Locate the cell with the specified text and output its [x, y] center coordinate. 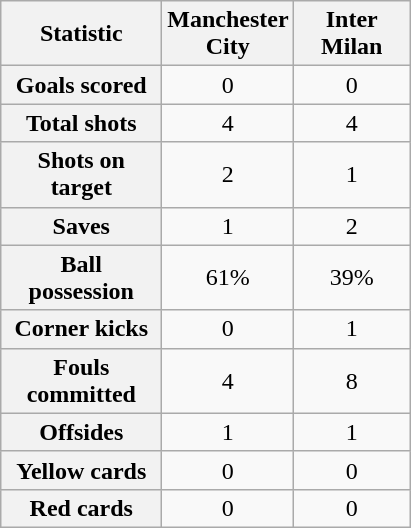
Shots on target [82, 174]
Red cards [82, 508]
Inter Milan [352, 34]
Fouls committed [82, 380]
61% [228, 278]
Manchester City [228, 34]
Statistic [82, 34]
Yellow cards [82, 470]
39% [352, 278]
Total shots [82, 123]
Saves [82, 226]
Goals scored [82, 85]
Ball possession [82, 278]
8 [352, 380]
Offsides [82, 432]
Corner kicks [82, 329]
